Identify which cell holds the provided text, then report its (x, y) central coordinate. 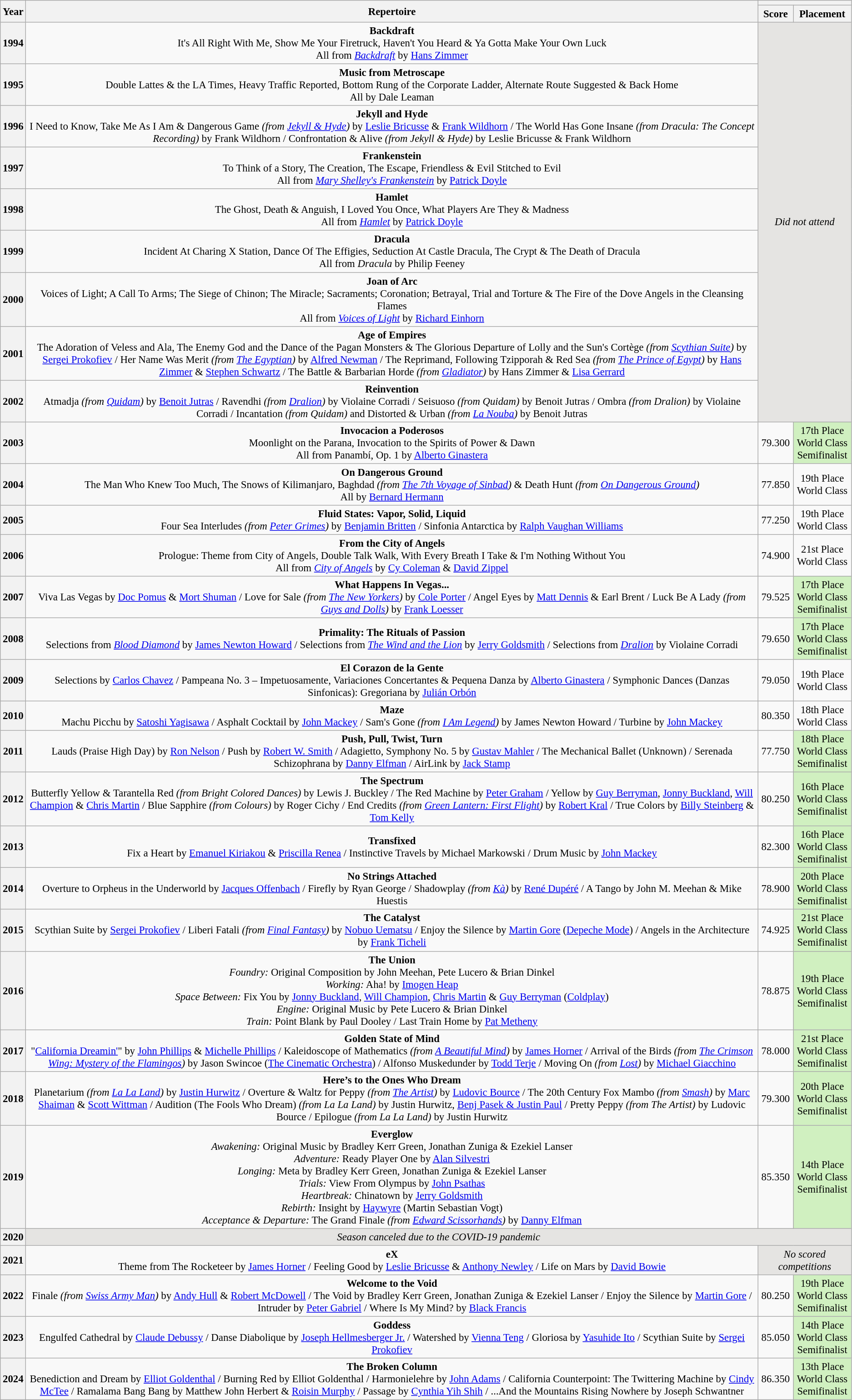
2006 (13, 555)
1997 (13, 168)
77.250 (776, 520)
2001 (13, 353)
2019 (13, 1177)
BackdraftIt's All Right With Me, Show Me Your Firetruck, Haven't You Heard & Ya Gotta Make Your Own LuckAll from Backdraft by Hans Zimmer (392, 43)
2004 (13, 484)
1996 (13, 126)
1994 (13, 43)
2009 (13, 680)
85.050 (776, 1337)
2020 (13, 1237)
TransfixedFix a Heart by Emanuel Kiriakou & Priscilla Renea / Instinctive Travels by Michael Markowski / Drum Music by John Mackey (392, 847)
80.350 (776, 716)
2021 (13, 1260)
Placement (822, 14)
2024 (13, 1379)
Did not attend (805, 222)
78.000 (776, 1051)
2022 (13, 1296)
1999 (13, 252)
77.850 (776, 484)
2023 (13, 1337)
2003 (13, 443)
2007 (13, 597)
Score (776, 14)
74.900 (776, 555)
2000 (13, 299)
78.900 (776, 889)
HamletThe Ghost, Death & Anguish, I Loved You Once, What Players Are They & MadnessAll from Hamlet by Patrick Doyle (392, 210)
77.750 (776, 751)
79.050 (776, 680)
2005 (13, 520)
2013 (13, 847)
eXTheme from The Rocketeer by James Horner / Feeling Good by Leslie Bricusse & Anthony Newley / Life on Mars by David Bowie (392, 1260)
2008 (13, 639)
1998 (13, 210)
86.350 (776, 1379)
2014 (13, 889)
79.525 (776, 597)
18th PlaceWorld ClassSemifinalist (822, 751)
85.350 (776, 1177)
2010 (13, 716)
FrankensteinTo Think of a Story, The Creation, The Escape, Friendless & Evil Stitched to EvilAll from Mary Shelley's Frankenstein by Patrick Doyle (392, 168)
78.875 (776, 991)
2002 (13, 401)
Repertoire (392, 11)
21st PlaceWorld Class (822, 555)
2011 (13, 751)
2017 (13, 1051)
2018 (13, 1098)
82.300 (776, 847)
Year (13, 11)
74.925 (776, 931)
18th PlaceWorld Class (822, 716)
2012 (13, 800)
79.650 (776, 639)
No scored competitions (805, 1260)
Season canceled due to the COVID-19 pandemic (439, 1237)
2016 (13, 991)
13th PlaceWorld ClassSemifinalist (822, 1379)
Fluid States: Vapor, Solid, LiquidFour Sea Interludes (from Peter Grimes) by Benjamin Britten / Sinfonia Antarctica by Ralph Vaughan Williams (392, 520)
2015 (13, 931)
Invocacion a PoderososMoonlight on the Parana, Invocation to the Spirits of Power & Dawn All from Panambí, Op. 1 by Alberto Ginastera (392, 443)
1995 (13, 85)
